Locate the cell with the specified text and output its (X, Y) center coordinate. 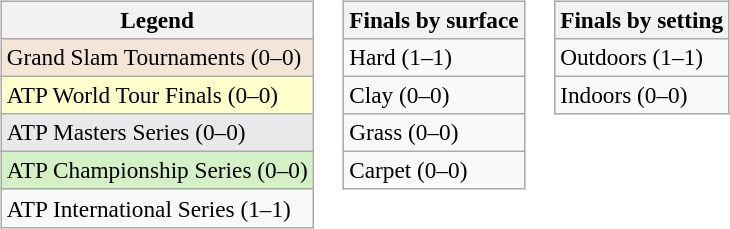
ATP World Tour Finals (0–0) (157, 95)
Outdoors (1–1) (642, 57)
Grass (0–0) (434, 133)
Grand Slam Tournaments (0–0) (157, 57)
Legend (157, 20)
Clay (0–0) (434, 95)
Finals by setting (642, 20)
ATP Championship Series (0–0) (157, 171)
Hard (1–1) (434, 57)
Carpet (0–0) (434, 171)
ATP Masters Series (0–0) (157, 133)
ATP International Series (1–1) (157, 208)
Indoors (0–0) (642, 95)
Finals by surface (434, 20)
